Scan for the cell matching the given text and deliver its (X, Y) coordinate at center. 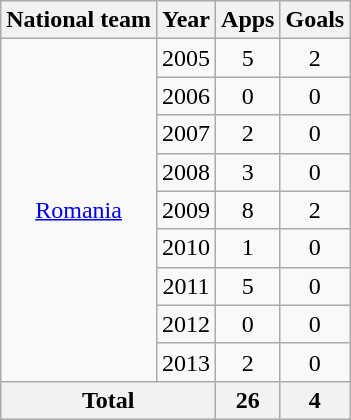
2010 (186, 248)
8 (248, 210)
National team (79, 20)
2008 (186, 172)
2012 (186, 324)
2013 (186, 362)
26 (248, 400)
Romania (79, 210)
Apps (248, 20)
1 (248, 248)
2011 (186, 286)
2009 (186, 210)
2006 (186, 96)
Year (186, 20)
4 (315, 400)
2005 (186, 58)
Goals (315, 20)
3 (248, 172)
2007 (186, 134)
Total (108, 400)
